Locate the cell with the specified text and output its [x, y] center coordinate. 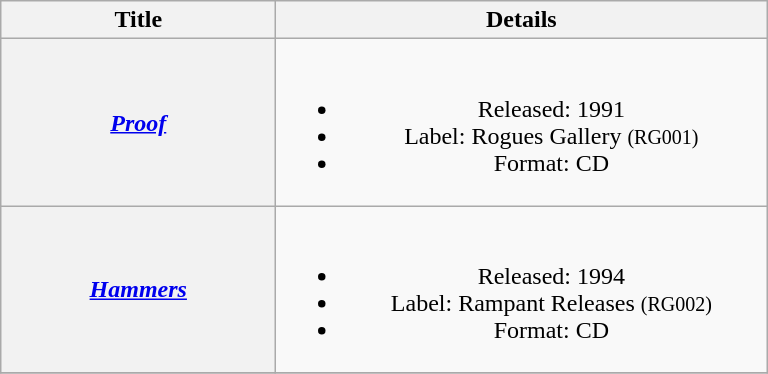
Hammers [138, 290]
Released: 1994Label: Rampant Releases (RG002)Format: CD [522, 290]
Proof [138, 122]
Released: 1991Label: Rogues Gallery (RG001)Format: CD [522, 122]
Title [138, 20]
Details [522, 20]
